Output the [X, Y] coordinate of the center of the cell containing the given text.  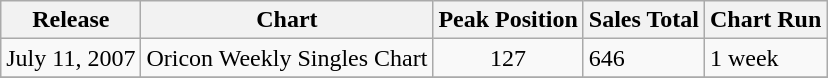
Oricon Weekly Singles Chart [287, 58]
646 [644, 58]
Release [71, 20]
Sales Total [644, 20]
1 week [765, 58]
July 11, 2007 [71, 58]
Chart Run [765, 20]
127 [508, 58]
Peak Position [508, 20]
Chart [287, 20]
